Capture the cell that displays the provided text and extract its (x, y) central coordinate. 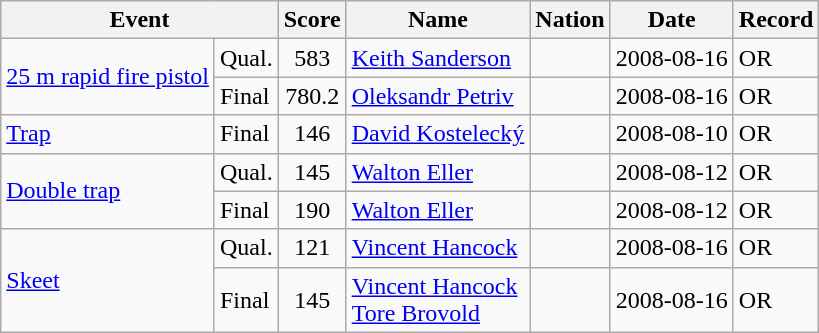
Oleksandr Petriv (438, 96)
Date (672, 20)
Record (776, 20)
190 (312, 210)
Score (312, 20)
David Kostelecký (438, 134)
146 (312, 134)
Vincent HancockTore Brovold (438, 300)
Nation (570, 20)
Double trap (108, 191)
Vincent Hancock (438, 248)
Keith Sanderson (438, 58)
Name (438, 20)
583 (312, 58)
25 m rapid fire pistol (108, 77)
121 (312, 248)
Trap (108, 134)
780.2 (312, 96)
2008-08-10 (672, 134)
Event (140, 20)
Skeet (108, 280)
